Pinpoint the cell where the given text exists, returning its (X, Y) midpoint coordinate. 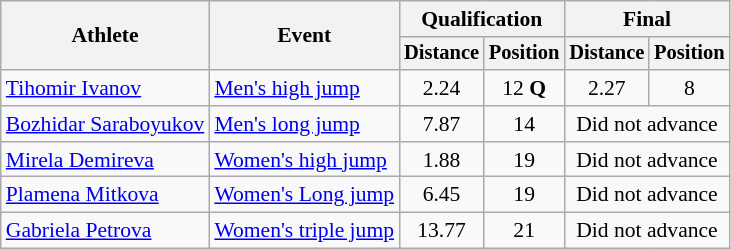
Plamena Mitkova (106, 195)
Bozhidar Saraboyukov (106, 124)
Women's high jump (304, 160)
Final (646, 19)
Mirela Demireva (106, 160)
Men's long jump (304, 124)
Gabriela Petrova (106, 231)
6.45 (442, 195)
2.27 (606, 88)
7.87 (442, 124)
2.24 (442, 88)
8 (689, 88)
12 Q (524, 88)
Event (304, 36)
14 (524, 124)
Women's Long jump (304, 195)
Women's triple jump (304, 231)
Qualification (482, 19)
13.77 (442, 231)
21 (524, 231)
Men's high jump (304, 88)
Athlete (106, 36)
1.88 (442, 160)
Tihomir Ivanov (106, 88)
